Pinpoint the cell where the given text exists, returning its (x, y) midpoint coordinate. 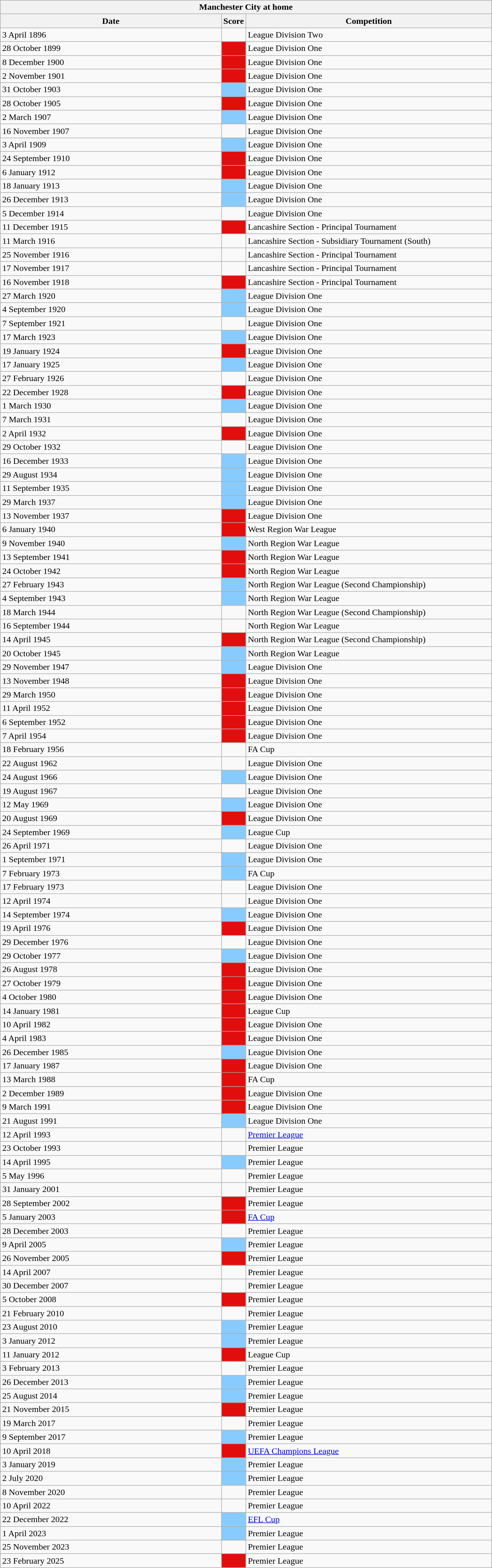
21 February 2010 (111, 1313)
31 October 1903 (111, 90)
1 March 1930 (111, 406)
25 November 2023 (111, 1547)
10 April 2022 (111, 1506)
3 January 2019 (111, 1464)
6 January 1940 (111, 530)
17 January 1925 (111, 364)
5 January 2003 (111, 1217)
18 January 1913 (111, 186)
12 April 1993 (111, 1135)
5 May 1996 (111, 1176)
3 April 1896 (111, 35)
2 March 1907 (111, 117)
28 October 1905 (111, 103)
20 August 1969 (111, 818)
4 September 1920 (111, 310)
22 December 2022 (111, 1520)
UEFA Champions League (369, 1451)
29 October 1932 (111, 447)
2 April 1932 (111, 433)
9 September 2017 (111, 1437)
22 August 1962 (111, 763)
14 April 1945 (111, 640)
10 April 1982 (111, 1024)
17 January 1987 (111, 1066)
9 March 1991 (111, 1107)
14 April 1995 (111, 1162)
14 September 1974 (111, 915)
13 November 1948 (111, 681)
23 February 2025 (111, 1561)
Competition (369, 21)
24 September 1969 (111, 832)
Score (234, 21)
3 February 2013 (111, 1368)
7 March 1931 (111, 420)
30 December 2007 (111, 1286)
Lancashire Section - Subsidiary Tournament (South) (369, 241)
26 April 1971 (111, 846)
11 March 1916 (111, 241)
12 May 1969 (111, 804)
1 April 2023 (111, 1533)
29 December 1976 (111, 942)
25 August 2014 (111, 1396)
2 November 1901 (111, 76)
8 December 1900 (111, 62)
10 April 2018 (111, 1451)
6 September 1952 (111, 722)
19 April 1976 (111, 928)
League Division Two (369, 35)
13 November 1937 (111, 516)
14 April 2007 (111, 1272)
EFL Cup (369, 1520)
1 September 1971 (111, 860)
Manchester City at home (246, 7)
26 December 2013 (111, 1382)
11 September 1935 (111, 488)
4 April 1983 (111, 1038)
29 October 1977 (111, 956)
16 September 1944 (111, 626)
18 March 1944 (111, 612)
26 August 1978 (111, 969)
23 October 1993 (111, 1148)
24 September 1910 (111, 158)
3 April 1909 (111, 144)
27 February 1943 (111, 584)
29 March 1937 (111, 502)
2 July 2020 (111, 1478)
29 March 1950 (111, 695)
22 December 1928 (111, 392)
31 January 2001 (111, 1189)
17 March 1923 (111, 337)
Date (111, 21)
3 January 2012 (111, 1341)
West Region War League (369, 530)
27 October 1979 (111, 983)
11 January 2012 (111, 1355)
7 February 1973 (111, 873)
13 March 1988 (111, 1080)
9 April 2005 (111, 1244)
26 December 1913 (111, 200)
13 September 1941 (111, 557)
9 November 1940 (111, 543)
28 September 2002 (111, 1203)
24 October 1942 (111, 571)
14 January 1981 (111, 1011)
20 October 1945 (111, 653)
16 December 1933 (111, 461)
6 January 1912 (111, 172)
16 November 1907 (111, 131)
23 August 2010 (111, 1327)
11 April 1952 (111, 708)
17 February 1973 (111, 887)
26 December 1985 (111, 1052)
27 March 1920 (111, 296)
19 March 2017 (111, 1423)
8 November 2020 (111, 1492)
5 December 1914 (111, 213)
29 November 1947 (111, 667)
21 August 1991 (111, 1121)
21 November 2015 (111, 1409)
7 September 1921 (111, 323)
26 November 2005 (111, 1258)
5 October 2008 (111, 1300)
27 February 1926 (111, 378)
4 September 1943 (111, 598)
16 November 1918 (111, 282)
28 October 1899 (111, 48)
12 April 1974 (111, 901)
19 January 1924 (111, 351)
18 February 1956 (111, 750)
25 November 1916 (111, 255)
17 November 1917 (111, 268)
4 October 1980 (111, 997)
29 August 1934 (111, 475)
28 December 2003 (111, 1231)
2 December 1989 (111, 1093)
19 August 1967 (111, 791)
24 August 1966 (111, 777)
11 December 1915 (111, 227)
7 April 1954 (111, 736)
